Return the (x, y) coordinate for the center point of the cell that contains the specified text.  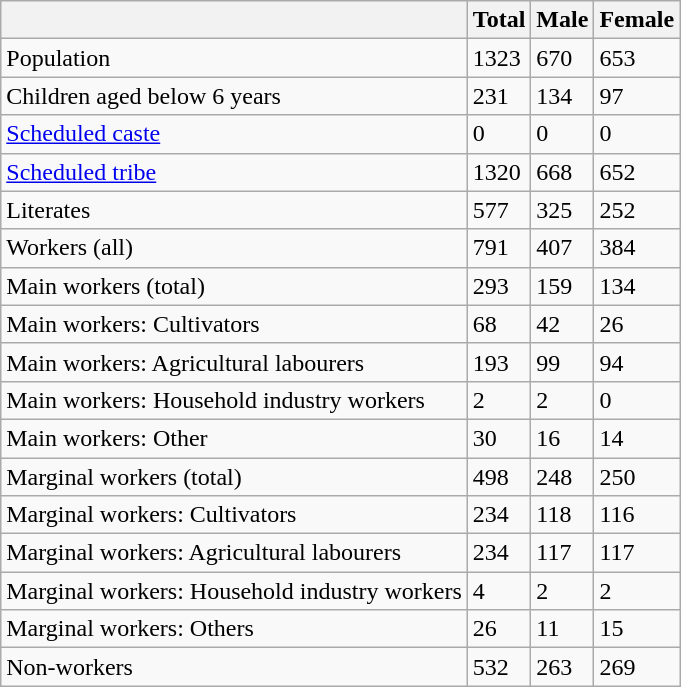
99 (562, 362)
116 (637, 515)
Children aged below 6 years (234, 96)
Marginal workers: Agricultural labourers (234, 553)
14 (637, 438)
407 (562, 248)
Non-workers (234, 667)
Total (499, 20)
Marginal workers: Household industry workers (234, 591)
252 (637, 210)
Main workers (total) (234, 286)
42 (562, 324)
118 (562, 515)
Marginal workers (total) (234, 477)
652 (637, 172)
1320 (499, 172)
Marginal workers: Cultivators (234, 515)
498 (499, 477)
Scheduled caste (234, 134)
293 (499, 286)
Population (234, 58)
4 (499, 591)
Literates (234, 210)
Main workers: Cultivators (234, 324)
653 (637, 58)
269 (637, 667)
248 (562, 477)
263 (562, 667)
Scheduled tribe (234, 172)
Main workers: Other (234, 438)
325 (562, 210)
30 (499, 438)
Main workers: Household industry workers (234, 400)
668 (562, 172)
Main workers: Agricultural labourers (234, 362)
250 (637, 477)
1323 (499, 58)
Marginal workers: Others (234, 629)
532 (499, 667)
Male (562, 20)
231 (499, 96)
791 (499, 248)
Workers (all) (234, 248)
16 (562, 438)
384 (637, 248)
159 (562, 286)
193 (499, 362)
Female (637, 20)
97 (637, 96)
11 (562, 629)
577 (499, 210)
94 (637, 362)
15 (637, 629)
670 (562, 58)
68 (499, 324)
